Return the [x, y] coordinate for the center point of the cell that contains the specified text.  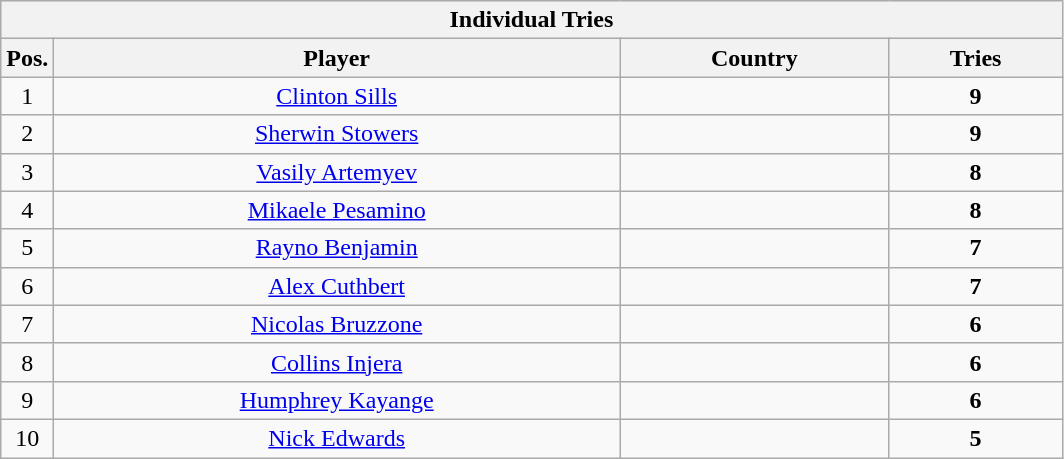
Vasily Artemyev [337, 172]
Mikaele Pesamino [337, 210]
Player [337, 58]
4 [28, 210]
Collins Injera [337, 362]
Humphrey Kayange [337, 400]
Nicolas Bruzzone [337, 324]
10 [28, 438]
Sherwin Stowers [337, 134]
1 [28, 96]
2 [28, 134]
Pos. [28, 58]
Rayno Benjamin [337, 248]
Nick Edwards [337, 438]
Country [755, 58]
3 [28, 172]
Alex Cuthbert [337, 286]
Tries [976, 58]
Individual Tries [532, 20]
Clinton Sills [337, 96]
